Find where the given text appears and provide that cell's center as [X, Y] coordinate. 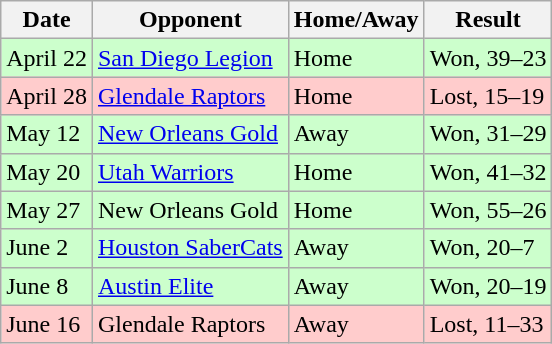
May 20 [47, 172]
Won, 20–7 [488, 248]
April 28 [47, 96]
Won, 20–19 [488, 286]
Won, 55–26 [488, 210]
Date [47, 20]
Utah Warriors [190, 172]
Lost, 15–19 [488, 96]
April 22 [47, 58]
Won, 31–29 [488, 134]
May 12 [47, 134]
June 8 [47, 286]
May 27 [47, 210]
June 16 [47, 324]
Lost, 11–33 [488, 324]
Won, 41–32 [488, 172]
Home/Away [356, 20]
Austin Elite [190, 286]
San Diego Legion [190, 58]
Opponent [190, 20]
Result [488, 20]
Won, 39–23 [488, 58]
June 2 [47, 248]
Houston SaberCats [190, 248]
